Output the [X, Y] coordinate of the center of the cell containing the given text.  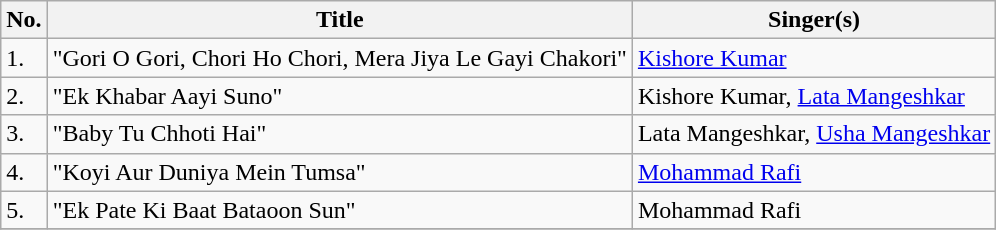
"Ek Pate Ki Baat Bataoon Sun" [340, 210]
"Gori O Gori, Chori Ho Chori, Mera Jiya Le Gayi Chakori" [340, 58]
Lata Mangeshkar, Usha Mangeshkar [814, 134]
2. [24, 96]
4. [24, 172]
Singer(s) [814, 20]
1. [24, 58]
Kishore Kumar, Lata Mangeshkar [814, 96]
No. [24, 20]
Kishore Kumar [814, 58]
3. [24, 134]
Title [340, 20]
"Baby Tu Chhoti Hai" [340, 134]
5. [24, 210]
"Koyi Aur Duniya Mein Tumsa" [340, 172]
"Ek Khabar Aayi Suno" [340, 96]
